Determine the (x, y) coordinate at the center of the cell enclosing the given text.  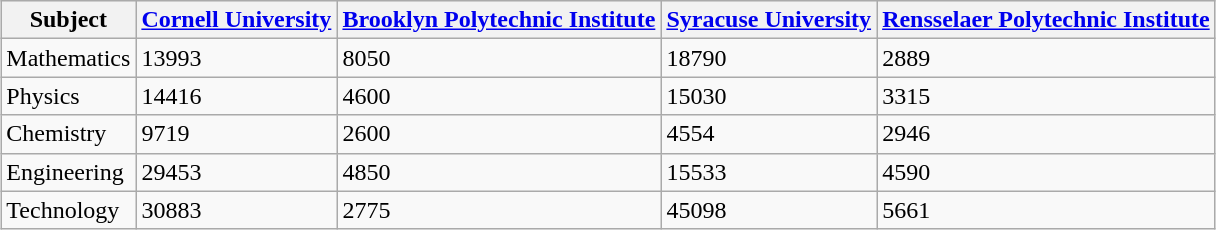
14416 (236, 96)
Cornell University (236, 20)
5661 (1046, 210)
13993 (236, 58)
18790 (769, 58)
Rensselaer Polytechnic Institute (1046, 20)
29453 (236, 172)
30883 (236, 210)
4600 (499, 96)
4554 (769, 134)
4590 (1046, 172)
2889 (1046, 58)
2946 (1046, 134)
Subject (68, 20)
4850 (499, 172)
3315 (1046, 96)
Brooklyn Polytechnic Institute (499, 20)
15533 (769, 172)
Mathematics (68, 58)
15030 (769, 96)
Syracuse University (769, 20)
45098 (769, 210)
Chemistry (68, 134)
2775 (499, 210)
Engineering (68, 172)
9719 (236, 134)
Physics (68, 96)
Technology (68, 210)
8050 (499, 58)
2600 (499, 134)
